Locate the cell with the specified text and output its (X, Y) center coordinate. 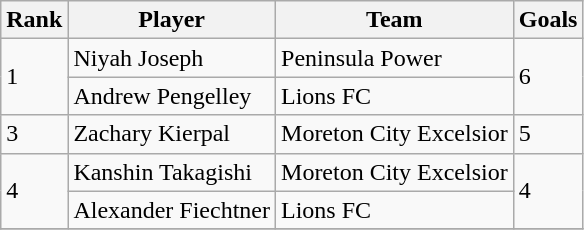
Rank (34, 20)
5 (548, 134)
Kanshin Takagishi (172, 172)
Niyah Joseph (172, 58)
Alexander Fiechtner (172, 210)
1 (34, 77)
Player (172, 20)
3 (34, 134)
Zachary Kierpal (172, 134)
Andrew Pengelley (172, 96)
Team (395, 20)
Peninsula Power (395, 58)
Goals (548, 20)
6 (548, 77)
